Extract the (x, y) coordinate from the center of the cell holding the provided text.  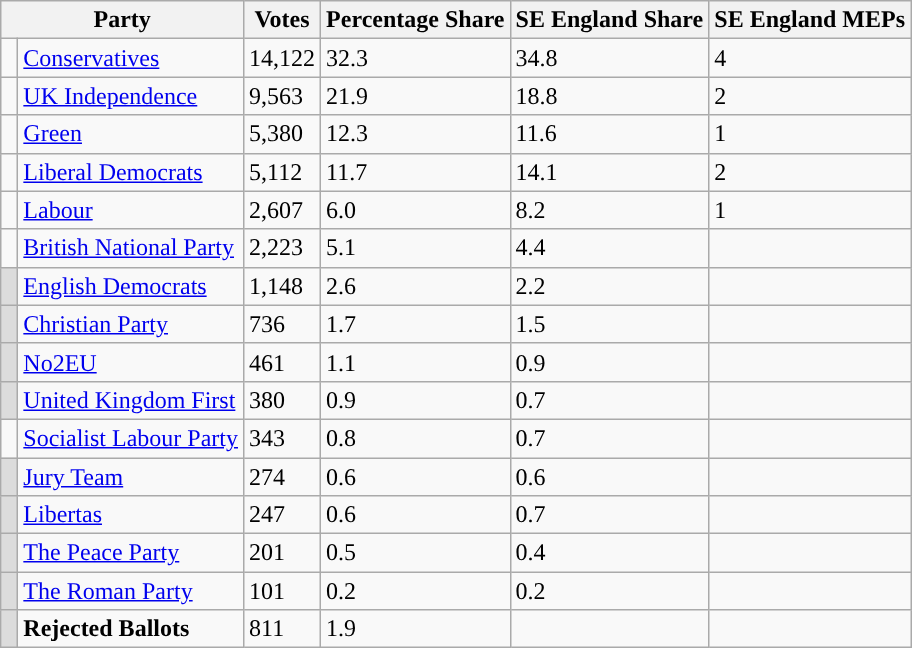
2.6 (416, 286)
5,112 (282, 172)
343 (282, 438)
4.4 (610, 248)
Labour (131, 210)
101 (282, 591)
SE England Share (610, 20)
34.8 (610, 58)
14,122 (282, 58)
Liberal Democrats (131, 172)
The Roman Party (131, 591)
Party (122, 20)
Votes (282, 20)
8.2 (610, 210)
12.3 (416, 134)
0.8 (416, 438)
1.7 (416, 324)
6.0 (416, 210)
United Kingdom First (131, 400)
Percentage Share (416, 20)
The Peace Party (131, 553)
Green (131, 134)
UK Independence (131, 96)
32.3 (416, 58)
No2EU (131, 362)
380 (282, 400)
4 (810, 58)
5.1 (416, 248)
British National Party (131, 248)
274 (282, 477)
0.5 (416, 553)
811 (282, 629)
2,607 (282, 210)
247 (282, 515)
2,223 (282, 248)
11.6 (610, 134)
1.1 (416, 362)
11.7 (416, 172)
Christian Party (131, 324)
461 (282, 362)
Rejected Ballots (131, 629)
1.9 (416, 629)
18.8 (610, 96)
1.5 (610, 324)
English Democrats (131, 286)
Libertas (131, 515)
14.1 (610, 172)
9,563 (282, 96)
SE England MEPs (810, 20)
0.4 (610, 553)
21.9 (416, 96)
736 (282, 324)
1,148 (282, 286)
Conservatives (131, 58)
Jury Team (131, 477)
2.2 (610, 286)
201 (282, 553)
Socialist Labour Party (131, 438)
5,380 (282, 134)
